Capture the cell that displays the provided text and extract its (X, Y) central coordinate. 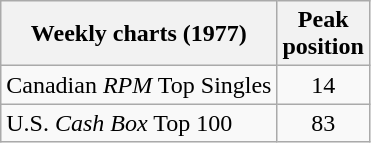
14 (323, 85)
Weekly charts (1977) (139, 34)
Peak position (323, 34)
Canadian RPM Top Singles (139, 85)
83 (323, 123)
U.S. Cash Box Top 100 (139, 123)
